Locate the cell with the specified text and output its (X, Y) center coordinate. 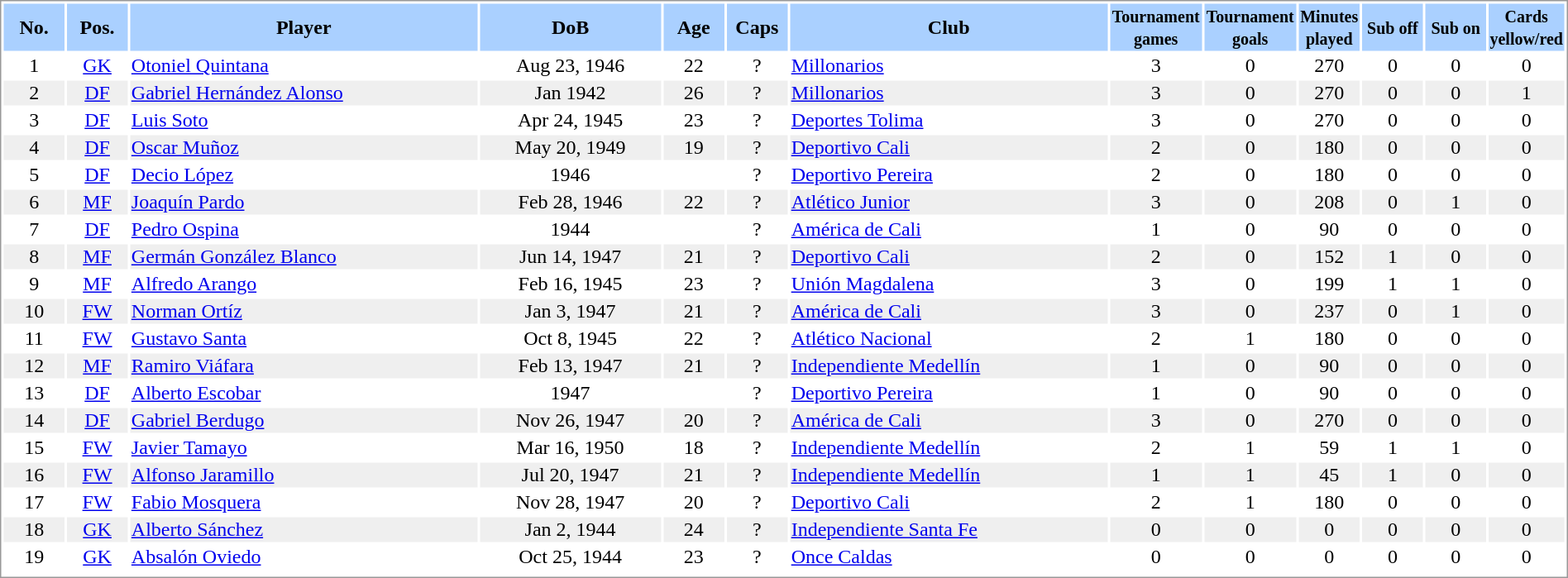
Independiente Santa Fe (949, 530)
Javier Tamayo (304, 447)
Alberto Escobar (304, 393)
208 (1329, 203)
9 (33, 284)
Luis Soto (304, 120)
14 (33, 421)
Caps (758, 26)
13 (33, 393)
Jan 1942 (571, 93)
Once Caldas (949, 557)
Oct 25, 1944 (571, 557)
1947 (571, 393)
7 (33, 229)
1944 (571, 229)
Absalón Oviedo (304, 557)
59 (1329, 447)
Gabriel Berdugo (304, 421)
Apr 24, 1945 (571, 120)
17 (33, 502)
Nov 26, 1947 (571, 421)
Feb 16, 1945 (571, 284)
Jul 20, 1947 (571, 475)
Atlético Nacional (949, 338)
Tournamentgames (1156, 26)
Otoniel Quintana (304, 65)
237 (1329, 312)
Gabriel Hernández Alonso (304, 93)
Sub off (1393, 26)
Fabio Mosquera (304, 502)
26 (693, 93)
Age (693, 26)
May 20, 1949 (571, 148)
152 (1329, 257)
Ramiro Viáfara (304, 366)
Minutesplayed (1329, 26)
Unión Magdalena (949, 284)
6 (33, 203)
Pedro Ospina (304, 229)
Oct 8, 1945 (571, 338)
24 (693, 530)
Deportes Tolima (949, 120)
Jan 2, 1944 (571, 530)
Alfredo Arango (304, 284)
4 (33, 148)
Atlético Junior (949, 203)
Jan 3, 1947 (571, 312)
11 (33, 338)
45 (1329, 475)
Mar 16, 1950 (571, 447)
Alberto Sánchez (304, 530)
Pos. (98, 26)
12 (33, 366)
Gustavo Santa (304, 338)
Alfonso Jaramillo (304, 475)
Club (949, 26)
Norman Ortíz (304, 312)
Cardsyellow/red (1527, 26)
Feb 28, 1946 (571, 203)
Germán González Blanco (304, 257)
Sub on (1456, 26)
Oscar Muñoz (304, 148)
199 (1329, 284)
10 (33, 312)
1946 (571, 174)
Nov 28, 1947 (571, 502)
DoB (571, 26)
Joaquín Pardo (304, 203)
Aug 23, 1946 (571, 65)
Feb 13, 1947 (571, 366)
No. (33, 26)
Player (304, 26)
Tournamentgoals (1250, 26)
16 (33, 475)
8 (33, 257)
Jun 14, 1947 (571, 257)
Decio López (304, 174)
15 (33, 447)
5 (33, 174)
